For the text-containing cell, return its midpoint in [X, Y] coordinate format. 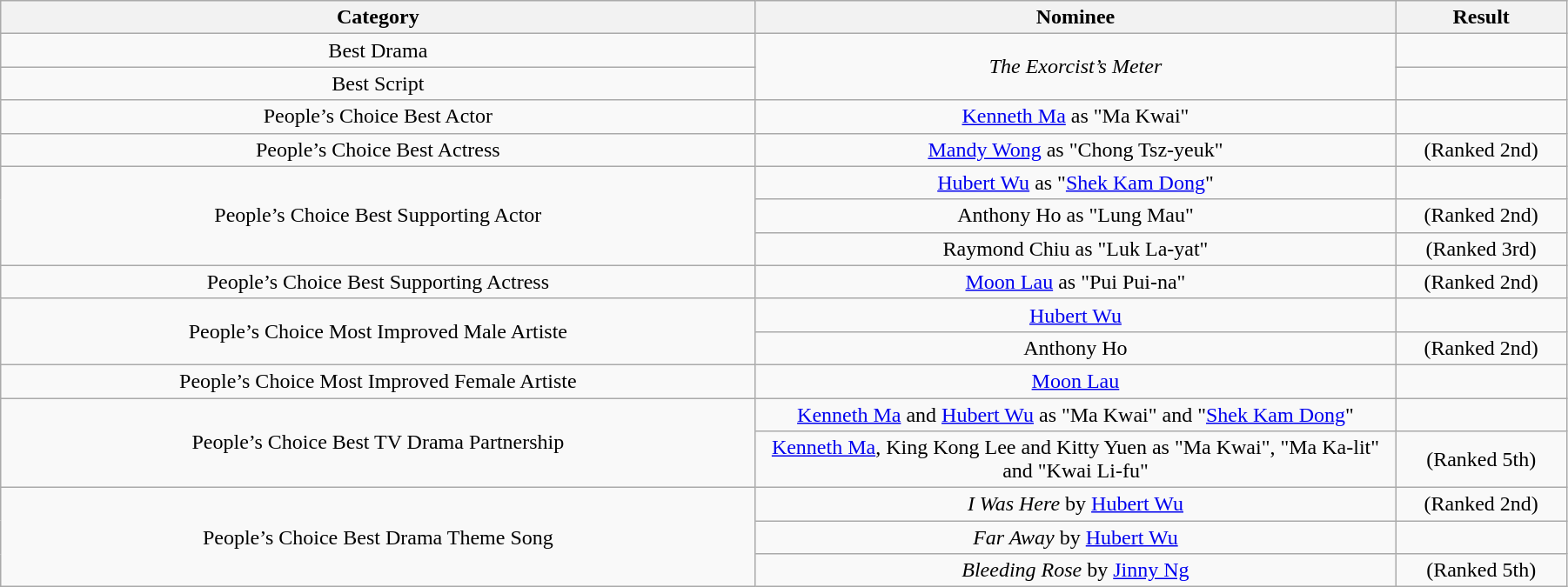
Category [378, 17]
Kenneth Ma and Hubert Wu as "Ma Kwai" and "Shek Kam Dong" [1075, 415]
Kenneth Ma, King Kong Lee and Kitty Yuen as "Ma Kwai", "Ma Ka-lit" and "Kwai Li-fu" [1075, 459]
Bleeding Rose by Jinny Ng [1075, 570]
People’s Choice Best TV Drama Partnership [378, 444]
People’s Choice Best Supporting Actor [378, 216]
People’s Choice Most Improved Female Artiste [378, 381]
Far Away by Hubert Wu [1075, 537]
People’s Choice Best Supporting Actress [378, 282]
Anthony Ho [1075, 348]
Hubert Wu as "Shek Kam Dong" [1075, 183]
Moon Lau as "Pui Pui-na" [1075, 282]
Moon Lau [1075, 381]
People’s Choice Best Drama Theme Song [378, 537]
I Was Here by Hubert Wu [1075, 504]
Mandy Wong as "Chong Tsz-yeuk" [1075, 150]
Hubert Wu [1075, 315]
The Exorcist’s Meter [1075, 67]
Nominee [1075, 17]
People’s Choice Best Actress [378, 150]
Best Script [378, 83]
People’s Choice Most Improved Male Artiste [378, 331]
Raymond Chiu as "Luk La-yat" [1075, 249]
People’s Choice Best Actor [378, 117]
Result [1481, 17]
Anthony Ho as "Lung Mau" [1075, 216]
Best Drama [378, 50]
Kenneth Ma as "Ma Kwai" [1075, 117]
(Ranked 3rd) [1481, 249]
